Return (x, y) of the center of cell containing provided text 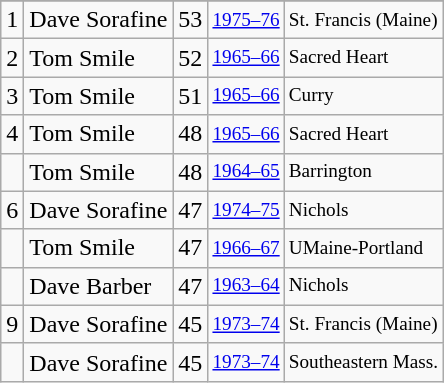
9 (12, 324)
1963–64 (246, 286)
Barrington (363, 172)
1974–75 (246, 210)
1975–76 (246, 20)
Curry (363, 96)
1 (12, 20)
1964–65 (246, 172)
UMaine-Portland (363, 248)
52 (190, 58)
Dave Barber (98, 286)
Southeastern Mass. (363, 362)
3 (12, 96)
4 (12, 134)
1966–67 (246, 248)
51 (190, 96)
6 (12, 210)
53 (190, 20)
2 (12, 58)
